Detect which cell encompasses the target text, then output its (X, Y) center coordinate. 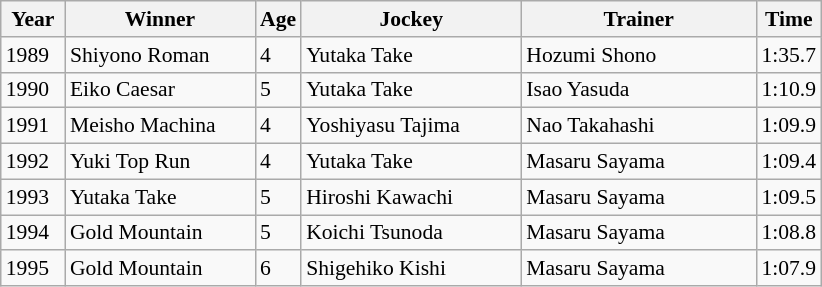
1:35.7 (788, 55)
Shigehiko Kishi (411, 269)
Winner (160, 19)
1993 (33, 197)
1989 (33, 55)
Koichi Tsunoda (411, 233)
Nao Takahashi (638, 126)
Shiyono Roman (160, 55)
1994 (33, 233)
1:10.9 (788, 90)
Hozumi Shono (638, 55)
1:09.4 (788, 162)
1:08.8 (788, 233)
1990 (33, 90)
1:09.9 (788, 126)
Jockey (411, 19)
Year (33, 19)
1:07.9 (788, 269)
Time (788, 19)
1992 (33, 162)
1995 (33, 269)
Hiroshi Kawachi (411, 197)
Yuki Top Run (160, 162)
1991 (33, 126)
Yoshiyasu Tajima (411, 126)
Eiko Caesar (160, 90)
Isao Yasuda (638, 90)
Meisho Machina (160, 126)
Trainer (638, 19)
Age (278, 19)
6 (278, 269)
1:09.5 (788, 197)
